From the cell containing the given text, extract its center point as [x, y] coordinate. 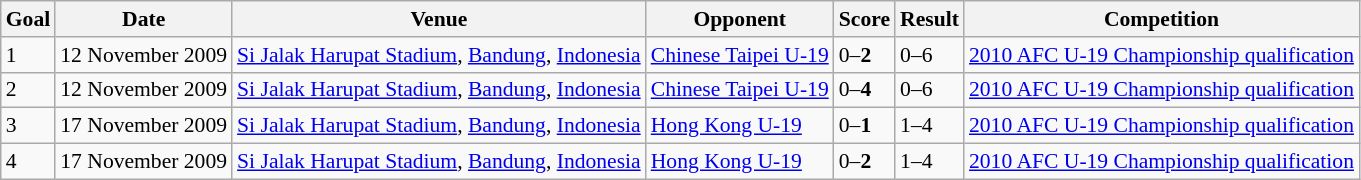
4 [28, 162]
Venue [439, 19]
3 [28, 126]
2 [28, 90]
Opponent [740, 19]
Score [864, 19]
Date [144, 19]
0–1 [864, 126]
1 [28, 55]
0–4 [864, 90]
Goal [28, 19]
Competition [1162, 19]
Result [930, 19]
